Extract the (X, Y) coordinate from the center of the cell holding the provided text.  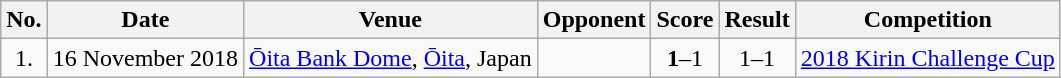
No. (24, 20)
Opponent (594, 20)
1. (24, 58)
Ōita Bank Dome, Ōita, Japan (391, 58)
16 November 2018 (145, 58)
Competition (928, 20)
Score (685, 20)
Date (145, 20)
Venue (391, 20)
Result (757, 20)
2018 Kirin Challenge Cup (928, 58)
